Scan for the cell matching the given text and deliver its (x, y) coordinate at center. 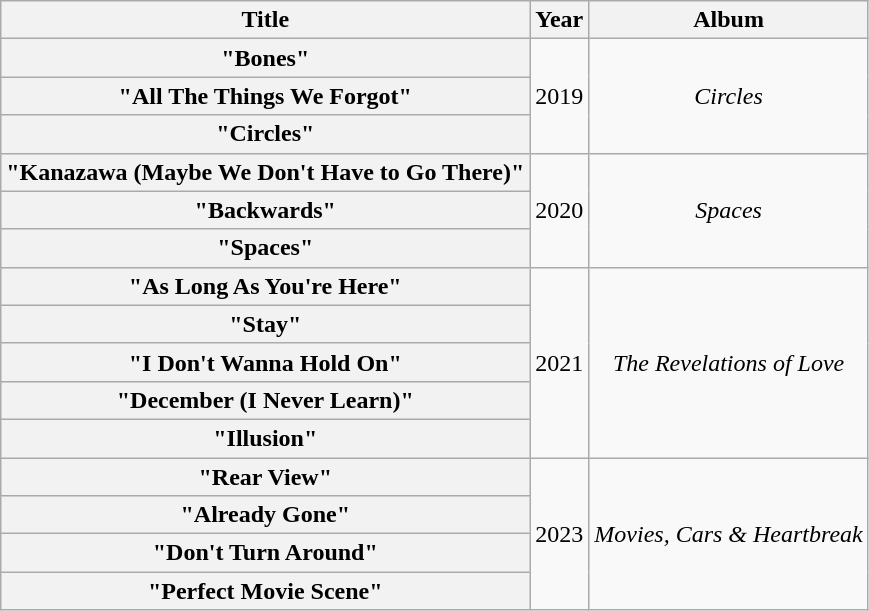
Album (728, 20)
"As Long As You're Here" (266, 286)
"Illusion" (266, 438)
"Don't Turn Around" (266, 553)
"Backwards" (266, 210)
"Already Gone" (266, 515)
"December (I Never Learn)" (266, 400)
Year (560, 20)
Movies, Cars & Heartbreak (728, 534)
Title (266, 20)
The Revelations of Love (728, 362)
2019 (560, 96)
"Perfect Movie Scene" (266, 591)
2023 (560, 534)
"All The Things We Forgot" (266, 96)
2021 (560, 362)
"I Don't Wanna Hold On" (266, 362)
"Kanazawa (Maybe We Don't Have to Go There)" (266, 172)
Circles (728, 96)
"Spaces" (266, 248)
"Rear View" (266, 477)
Spaces (728, 210)
"Circles" (266, 134)
2020 (560, 210)
"Stay" (266, 324)
"Bones" (266, 58)
